Capture the cell that displays the provided text and extract its (x, y) central coordinate. 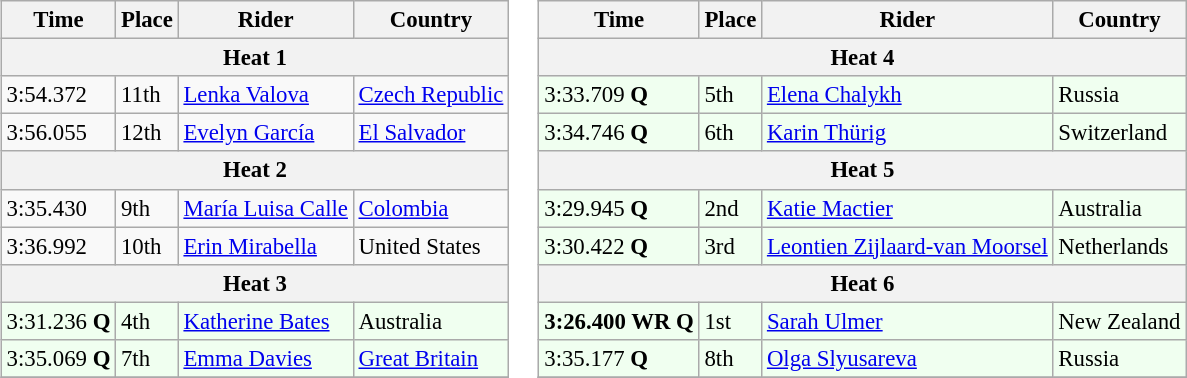
3:35.430 (58, 208)
Heat 4 (862, 58)
3:36.992 (58, 246)
8th (730, 358)
Leontien Zijlaard-van Moorsel (908, 246)
Katherine Bates (266, 321)
United States (430, 246)
6th (730, 133)
3:26.400 WR Q (619, 321)
3:31.236 Q (58, 321)
3:56.055 (58, 133)
El Salvador (430, 133)
3:54.372 (58, 95)
Heat 2 (254, 170)
3:33.709 Q (619, 95)
Colombia (430, 208)
Great Britain (430, 358)
Evelyn García (266, 133)
2nd (730, 208)
Czech Republic (430, 95)
Olga Slyusareva (908, 358)
Erin Mirabella (266, 246)
3:30.422 Q (619, 246)
Katie Mactier (908, 208)
11th (147, 95)
3:35.069 Q (58, 358)
Sarah Ulmer (908, 321)
Elena Chalykh (908, 95)
María Luisa Calle (266, 208)
4th (147, 321)
Switzerland (1120, 133)
9th (147, 208)
Netherlands (1120, 246)
3:29.945 Q (619, 208)
12th (147, 133)
3:34.746 Q (619, 133)
7th (147, 358)
3:35.177 Q (619, 358)
New Zealand (1120, 321)
10th (147, 246)
Heat 3 (254, 283)
Heat 5 (862, 170)
5th (730, 95)
Lenka Valova (266, 95)
1st (730, 321)
Heat 6 (862, 283)
Karin Thürig (908, 133)
3rd (730, 246)
Heat 1 (254, 58)
Emma Davies (266, 358)
